Output the [x, y] coordinate of the center of the cell containing the given text.  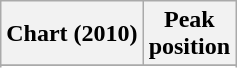
Chart (2010) [72, 34]
Peakposition [189, 34]
